Scan for the cell matching the given text and deliver its [X, Y] coordinate at center. 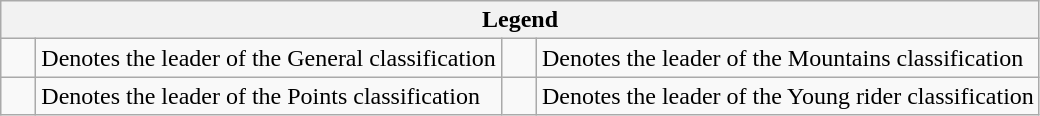
Denotes the leader of the Mountains classification [788, 58]
Denotes the leader of the Young rider classification [788, 96]
Denotes the leader of the Points classification [269, 96]
Denotes the leader of the General classification [269, 58]
Legend [520, 20]
